Output the (x, y) coordinate of the center of the cell containing the given text.  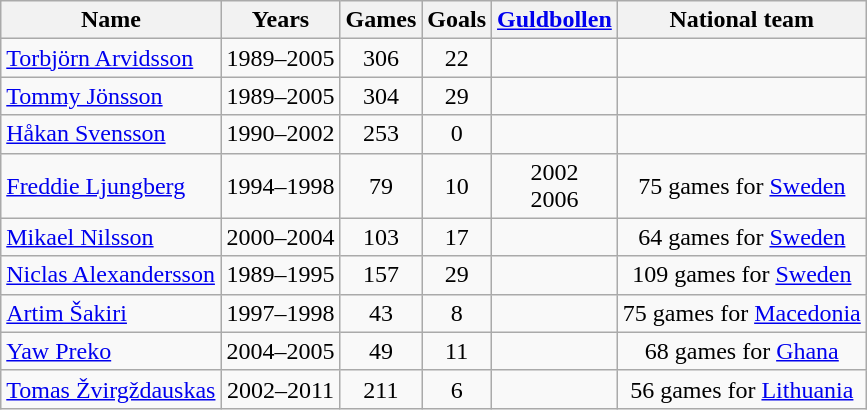
56 games for Lithuania (742, 389)
Freddie Ljungberg (111, 186)
253 (381, 134)
1994–1998 (280, 186)
Yaw Preko (111, 351)
2002–2011 (280, 389)
Niclas Alexandersson (111, 275)
306 (381, 58)
68 games for Ghana (742, 351)
1990–2002 (280, 134)
Games (381, 20)
157 (381, 275)
Torbjörn Arvidsson (111, 58)
Tomas Žvirgždauskas (111, 389)
Guldbollen (555, 20)
20022006 (555, 186)
103 (381, 237)
11 (457, 351)
64 games for Sweden (742, 237)
109 games for Sweden (742, 275)
211 (381, 389)
304 (381, 96)
75 games for Macedonia (742, 313)
2004–2005 (280, 351)
79 (381, 186)
22 (457, 58)
Years (280, 20)
Name (111, 20)
10 (457, 186)
2000–2004 (280, 237)
Håkan Svensson (111, 134)
Tommy Jönsson (111, 96)
75 games for Sweden (742, 186)
17 (457, 237)
Artim Šakiri (111, 313)
Goals (457, 20)
43 (381, 313)
National team (742, 20)
1989–1995 (280, 275)
1997–1998 (280, 313)
0 (457, 134)
Mikael Nilsson (111, 237)
49 (381, 351)
8 (457, 313)
6 (457, 389)
